Locate the cell with the specified text and output its [X, Y] center coordinate. 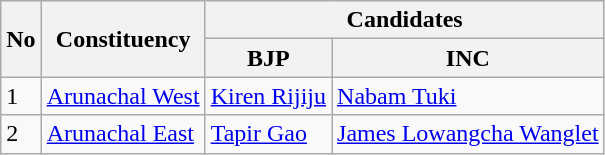
1 [21, 96]
Tapir Gao [268, 134]
2 [21, 134]
Nabam Tuki [468, 96]
Arunachal West [123, 96]
No [21, 39]
Arunachal East [123, 134]
Constituency [123, 39]
BJP [268, 58]
INC [468, 58]
Kiren Rijiju [268, 96]
Candidates [404, 20]
James Lowangcha Wanglet [468, 134]
